For the text-containing cell, return its midpoint in (x, y) coordinate format. 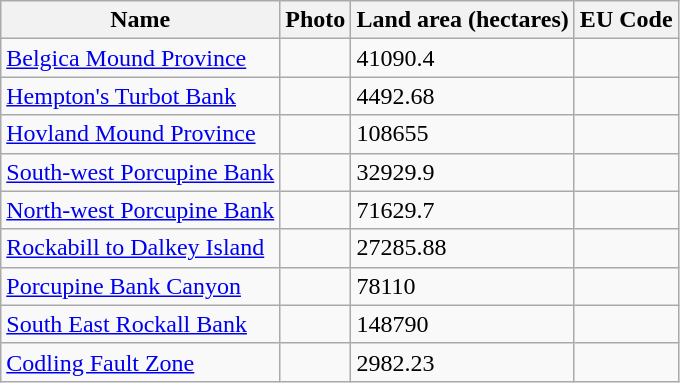
Belgica Mound Province (140, 58)
71629.7 (462, 210)
4492.68 (462, 96)
Hovland Mound Province (140, 134)
78110 (462, 286)
2982.23 (462, 362)
Hempton's Turbot Bank (140, 96)
32929.9 (462, 172)
108655 (462, 134)
Porcupine Bank Canyon (140, 286)
Photo (316, 20)
27285.88 (462, 248)
South East Rockall Bank (140, 324)
Rockabill to Dalkey Island (140, 248)
South-west Porcupine Bank (140, 172)
North-west Porcupine Bank (140, 210)
Land area (hectares) (462, 20)
Codling Fault Zone (140, 362)
148790 (462, 324)
Name (140, 20)
EU Code (626, 20)
41090.4 (462, 58)
